Output the [x, y] coordinate of the center of the cell containing the given text.  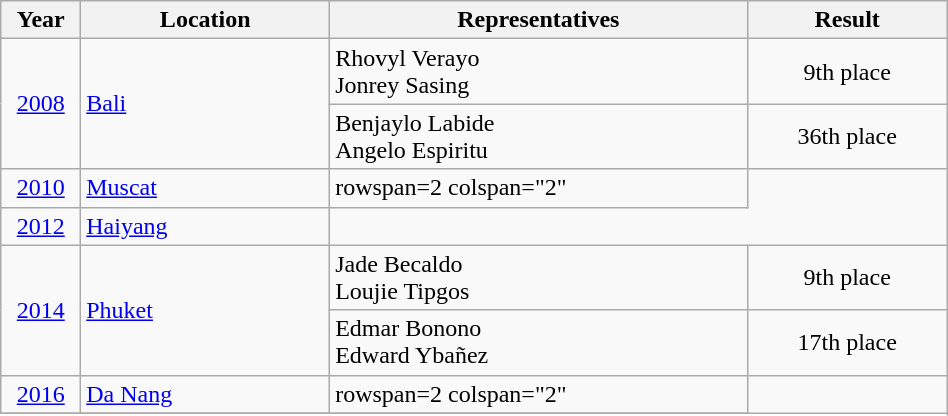
Representatives [538, 20]
Da Nang [206, 394]
2014 [41, 310]
2008 [41, 104]
Location [206, 20]
Edmar Bonono Edward Ybañez [538, 342]
2016 [41, 394]
Haiyang [206, 226]
Phuket [206, 310]
17th place [847, 342]
36th place [847, 136]
Muscat [206, 188]
Result [847, 20]
Benjaylo Labide Angelo Espiritu [538, 136]
2012 [41, 226]
Year [41, 20]
Rhovyl Verayo Jonrey Sasing [538, 72]
Bali [206, 104]
Jade Becaldo Loujie Tipgos [538, 278]
2010 [41, 188]
